Provide the [x, y] coordinate of the cell's center where the given text is located.  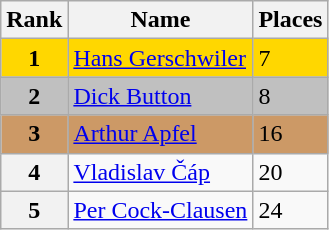
Rank [34, 20]
8 [290, 96]
Vladislav Čáp [160, 172]
5 [34, 210]
1 [34, 58]
Per Cock-Clausen [160, 210]
Dick Button [160, 96]
24 [290, 210]
Places [290, 20]
Arthur Apfel [160, 134]
Hans Gerschwiler [160, 58]
3 [34, 134]
2 [34, 96]
16 [290, 134]
4 [34, 172]
20 [290, 172]
7 [290, 58]
Name [160, 20]
